Extract the [x, y] coordinate from the center of the cell holding the provided text.  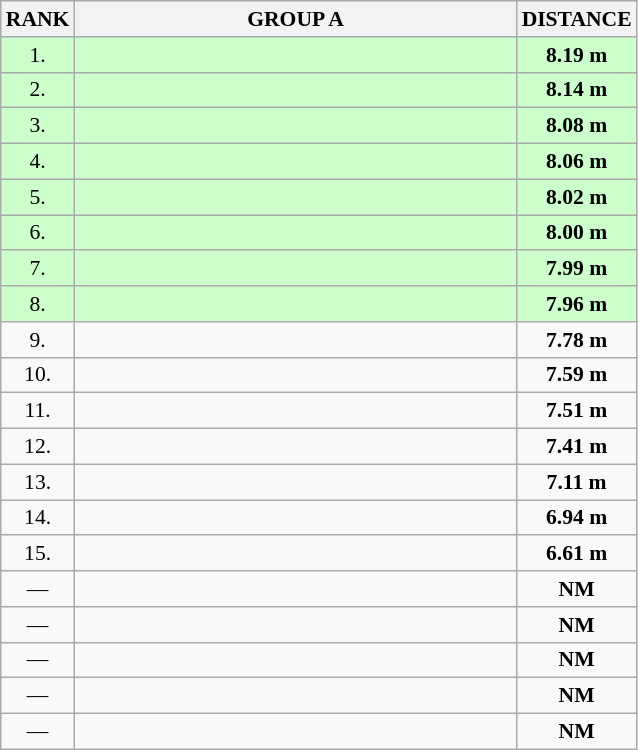
15. [38, 554]
10. [38, 375]
8.02 m [577, 197]
8.19 m [577, 55]
8.00 m [577, 233]
RANK [38, 19]
14. [38, 518]
8. [38, 304]
6. [38, 233]
13. [38, 482]
3. [38, 126]
GROUP A [295, 19]
7.99 m [577, 269]
9. [38, 340]
1. [38, 55]
12. [38, 447]
7.59 m [577, 375]
11. [38, 411]
DISTANCE [577, 19]
5. [38, 197]
8.08 m [577, 126]
2. [38, 90]
7.41 m [577, 447]
7.11 m [577, 482]
7.78 m [577, 340]
6.94 m [577, 518]
7. [38, 269]
6.61 m [577, 554]
8.06 m [577, 162]
8.14 m [577, 90]
7.96 m [577, 304]
4. [38, 162]
7.51 m [577, 411]
